For the text-containing cell, return its midpoint in [X, Y] coordinate format. 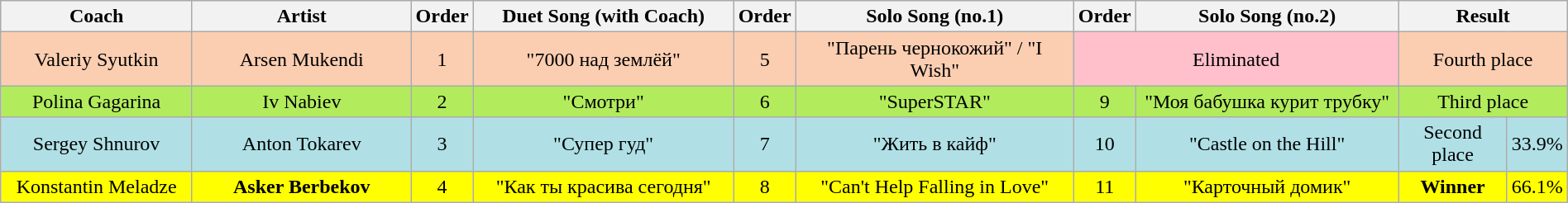
Result [1483, 17]
Asker Berbekov [301, 186]
"Карточный домик" [1267, 186]
4 [442, 186]
"Парень чернокожий" / "I Wish" [935, 59]
33.9% [1537, 144]
9 [1105, 101]
"Моя бабушка курит трубку" [1267, 101]
"7000 над землёй" [604, 59]
Second place [1452, 144]
10 [1105, 144]
Anton Tokarev [301, 144]
6 [764, 101]
"Смотри" [604, 101]
"Как ты красива сегодня" [604, 186]
66.1% [1537, 186]
Arsen Mukendi [301, 59]
8 [764, 186]
Duet Song (with Coach) [604, 17]
Fourth place [1483, 59]
Polina Gagarina [97, 101]
Sergey Shnurov [97, 144]
Coach [97, 17]
Artist [301, 17]
"SuperSTAR" [935, 101]
Winner [1452, 186]
"Жить в кайф" [935, 144]
Solo Song (no.2) [1267, 17]
3 [442, 144]
1 [442, 59]
2 [442, 101]
11 [1105, 186]
"Супер гуд" [604, 144]
Third place [1483, 101]
5 [764, 59]
Valeriy Syutkin [97, 59]
"Castle on the Hill" [1267, 144]
Eliminated [1236, 59]
7 [764, 144]
Solo Song (no.1) [935, 17]
Iv Nabiev [301, 101]
Konstantin Meladze [97, 186]
"Can't Help Falling in Love" [935, 186]
